Detect which cell encompasses the target text, then output its (X, Y) center coordinate. 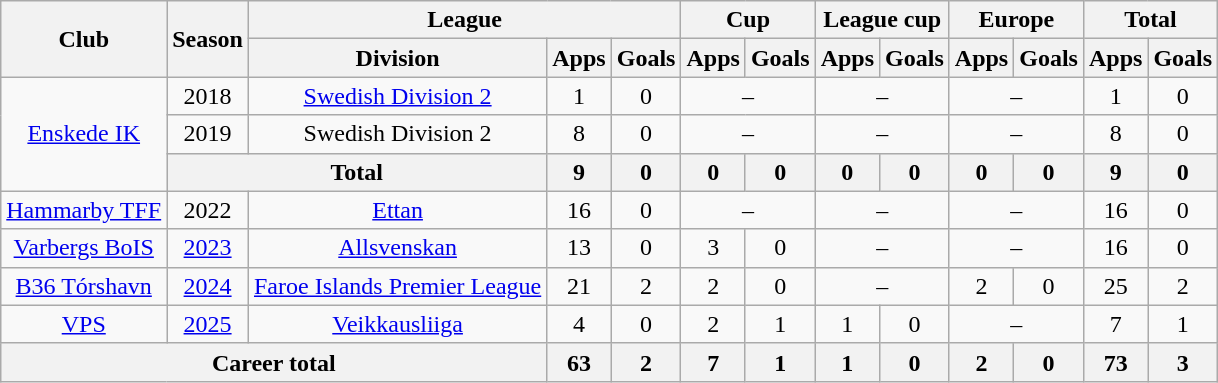
Hammarby TFF (84, 210)
4 (579, 324)
B36 Tórshavn (84, 286)
Division (397, 58)
21 (579, 286)
2024 (208, 286)
Europe (1016, 20)
VPS (84, 324)
Varbergs BoIS (84, 248)
2025 (208, 324)
2023 (208, 248)
2018 (208, 96)
Season (208, 39)
League (464, 20)
Cup (748, 20)
2022 (208, 210)
Club (84, 39)
League cup (882, 20)
Enskede IK (84, 134)
Career total (274, 362)
Ettan (397, 210)
Veikkausliiga (397, 324)
25 (1115, 286)
2019 (208, 134)
73 (1115, 362)
63 (579, 362)
Allsvenskan (397, 248)
13 (579, 248)
Faroe Islands Premier League (397, 286)
